From the cell containing the given text, extract its center point as (X, Y) coordinate. 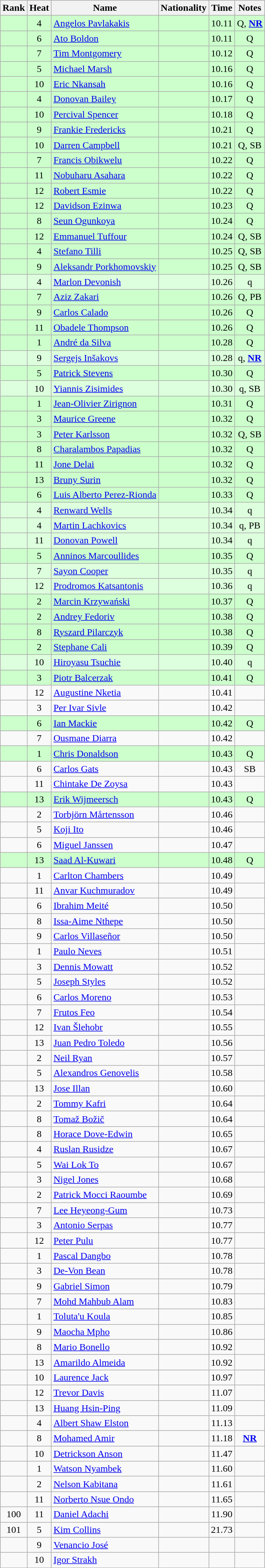
Piotr Balcerzak (105, 678)
Miguel Janssen (105, 845)
10.12 (221, 54)
Maurice Greene (105, 419)
Augustine Nketia (105, 693)
11.65 (221, 1499)
Frutos Feo (105, 1012)
10.85 (221, 1317)
10.58 (221, 1073)
De-Von Bean (105, 1271)
Koji Ito (105, 830)
10.53 (221, 997)
Toluta'u Koula (105, 1317)
10.37 (221, 601)
Patrick Stevens (105, 373)
Michael Marsh (105, 69)
Peter Karlsson (105, 434)
Ruslan Rusidze (105, 1149)
Q, NR (249, 23)
Francis Obikwelu (105, 160)
Gabriel Simon (105, 1286)
Jose Illan (105, 1088)
Lee Heyeong-Gum (105, 1210)
Maocha Mpho (105, 1332)
Angelos Pavlakakis (105, 23)
Marlon Devonish (105, 282)
Nationality (184, 8)
10.60 (221, 1088)
Percival Spencer (105, 114)
Nelson Kabitana (105, 1484)
10.33 (221, 495)
q, NR (249, 358)
Detrickson Anson (105, 1454)
Notes (249, 8)
SB (249, 769)
11.07 (221, 1392)
Davidson Ezinwa (105, 206)
Ryszard Pilarczyk (105, 632)
Darren Campbell (105, 145)
11.47 (221, 1454)
Chintake De Zoysa (105, 784)
Seun Ogunkoya (105, 221)
Carlos Gats (105, 769)
Nigel Jones (105, 1180)
Peter Pulu (105, 1241)
10.79 (221, 1286)
NR (249, 1438)
Heat (39, 8)
11.61 (221, 1484)
10.36 (221, 586)
Chris Donaldson (105, 754)
Stephane Cali (105, 647)
Ibrahim Meité (105, 906)
10.51 (221, 952)
q, SB (249, 388)
Stefano Tilli (105, 251)
Mohamed Amir (105, 1438)
10.23 (221, 206)
10.17 (221, 99)
Jone Delai (105, 465)
Nobuharu Asahara (105, 175)
Daniel Adachi (105, 1514)
10.39 (221, 647)
10.73 (221, 1210)
Frankie Fredericks (105, 130)
Antonio Serpas (105, 1225)
Robert Esmie (105, 191)
Andrey Fedoriv (105, 616)
q, PB (249, 525)
11.13 (221, 1423)
Wai Lok To (105, 1165)
Ato Boldon (105, 38)
10.48 (221, 860)
10.86 (221, 1332)
Donovan Powell (105, 541)
Yiannis Zisimides (105, 388)
Issa-Aime Nthepe (105, 921)
Martin Lachkovics (105, 525)
Prodromos Katsantonis (105, 586)
Jean-Olivier Zirignon (105, 403)
10.57 (221, 1058)
10.69 (221, 1195)
Marcin Krzywański (105, 601)
101 (14, 1530)
Renward Wells (105, 510)
Donovan Bailey (105, 99)
Laurence Jack (105, 1377)
10.65 (221, 1134)
10.40 (221, 662)
Ousmane Diarra (105, 738)
11.09 (221, 1408)
Neil Ryan (105, 1058)
Rank (14, 8)
Pascal Dangbo (105, 1256)
10.56 (221, 1043)
10.97 (221, 1377)
Ian Mackie (105, 723)
Time (221, 8)
10.47 (221, 845)
André da Silva (105, 343)
Huang Hsin-Ping (105, 1408)
100 (14, 1514)
Albert Shaw Elston (105, 1423)
Anninos Marcoullides (105, 556)
Emmanuel Tuffour (105, 236)
10.31 (221, 403)
Paulo Neves (105, 952)
Saad Al-Kuwari (105, 860)
Mario Bonello (105, 1347)
Anvar Kuchmuradov (105, 890)
Obadele Thompson (105, 327)
Charalambos Papadias (105, 449)
Venancio José (105, 1545)
11.18 (221, 1438)
Luis Alberto Perez-Rionda (105, 495)
Carlton Chambers (105, 875)
Per Ivar Sivle (105, 708)
11.60 (221, 1469)
Joseph Styles (105, 982)
11.90 (221, 1514)
Eric Nkansah (105, 84)
Norberto Nsue Ondo (105, 1499)
Carlos Moreno (105, 997)
Amarildo Almeida (105, 1362)
Mohd Mahbub Alam (105, 1301)
Name (105, 8)
Carlos Calado (105, 312)
Alexandros Genovelis (105, 1073)
Ivan Šlehobr (105, 1027)
Torbjörn Mårtensson (105, 814)
Q, PB (249, 297)
10.68 (221, 1180)
Kim Collins (105, 1530)
Aleksandr Porkhomovskiy (105, 267)
Erik Wijmeersch (105, 799)
Dennis Mowatt (105, 967)
10.54 (221, 1012)
Juan Pedro Toledo (105, 1043)
Sayon Cooper (105, 571)
Patrick Mocci Raoumbe (105, 1195)
Aziz Zakari (105, 297)
10.83 (221, 1301)
Horace Dove-Edwin (105, 1134)
10.18 (221, 114)
Watson Nyambek (105, 1469)
21.73 (221, 1530)
Bruny Surin (105, 480)
10.55 (221, 1027)
Igor Strakh (105, 1560)
Trevor Davis (105, 1392)
Carlos Villaseñor (105, 936)
Hiroyasu Tsuchie (105, 662)
Tomaž Božič (105, 1119)
Sergejs Inšakovs (105, 358)
Tommy Kafri (105, 1103)
Tim Montgomery (105, 54)
